Provide the (X, Y) coordinate of the cell's center where the given text is located.  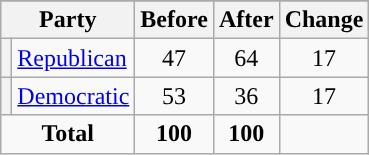
Change (324, 20)
Before (174, 20)
36 (246, 96)
Total (68, 134)
53 (174, 96)
64 (246, 58)
Party (68, 20)
47 (174, 58)
Republican (74, 58)
After (246, 20)
Democratic (74, 96)
